Return the [X, Y] coordinate for the center point of the cell that contains the specified text.  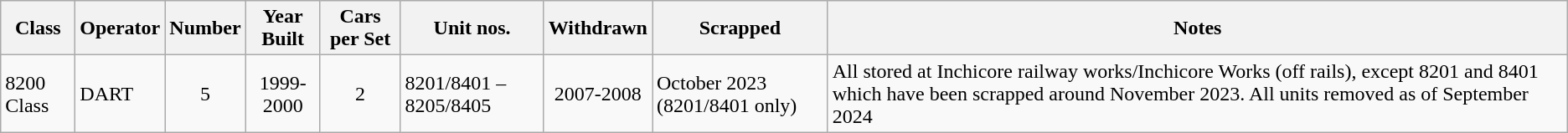
2 [360, 94]
October 2023 (8201/8401 only) [740, 94]
5 [205, 94]
Notes [1198, 28]
8201/8401 – 8205/8405 [472, 94]
DART [121, 94]
Number [205, 28]
Withdrawn [598, 28]
Operator [121, 28]
Cars per Set [360, 28]
Scrapped [740, 28]
1999-2000 [283, 94]
2007-2008 [598, 94]
Unit nos. [472, 28]
Year Built [283, 28]
Class [39, 28]
8200 Class [39, 94]
